Pinpoint the cell where the given text exists, returning its [X, Y] midpoint coordinate. 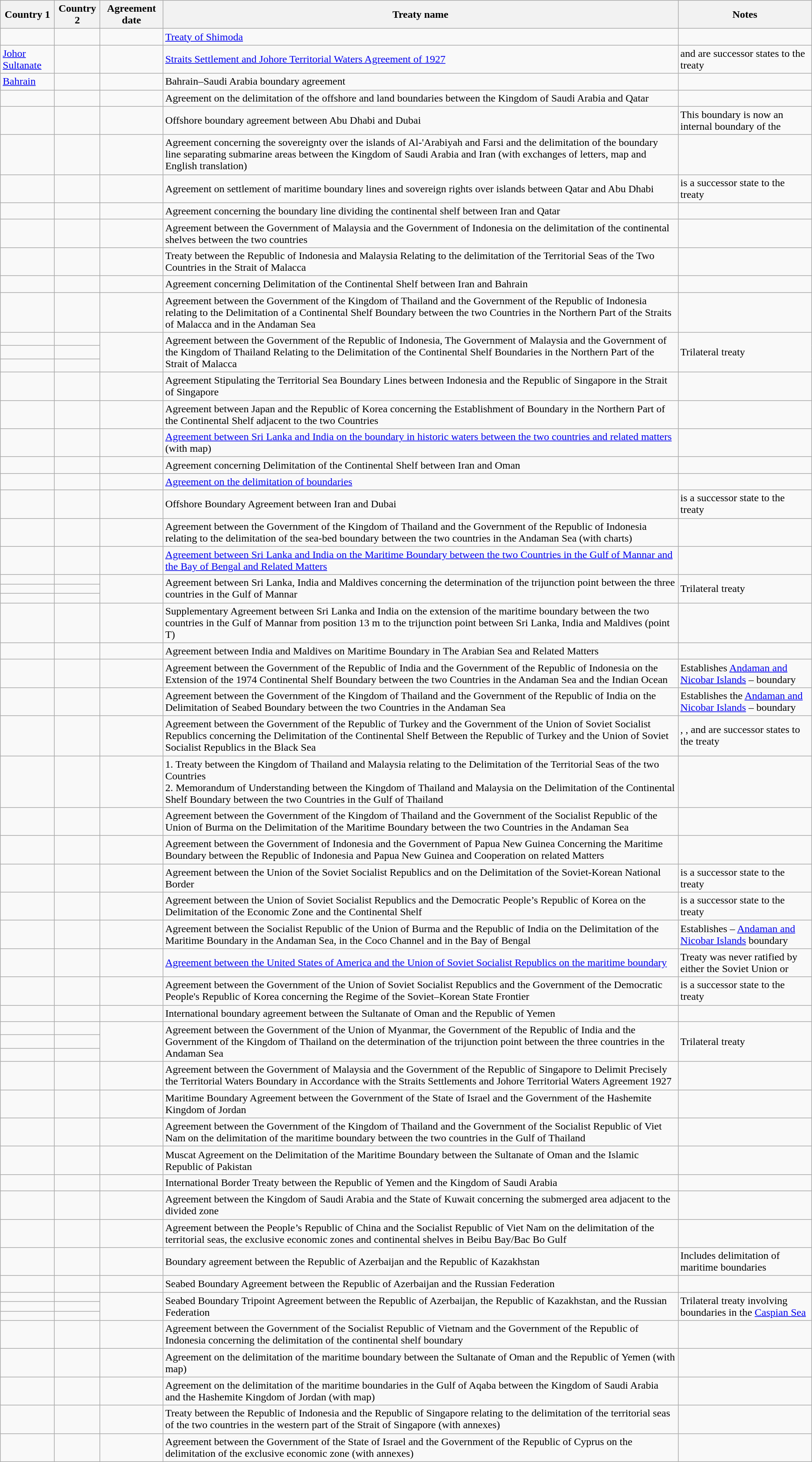
Seabed Boundary Tripoint Agreement between the Republic of Azerbaijan, the Republic of Kazakhstan, and the Russian Federation [420, 1306]
Agreement on the delimitation of boundaries [420, 482]
Maritime Boundary Agreement between the Government of the State of Israel and the Government of the Hashemite Kingdom of Jordan [420, 1104]
Establishes – Andaman and Nicobar Islands boundary [745, 935]
Straits Settlement and Johore Territorial Waters Agreement of 1927 [420, 59]
Agreement date [132, 15]
This boundary is now an internal boundary of the [745, 121]
Bahrain–Saudi Arabia boundary agreement [420, 82]
Boundary agreement between the Republic of Azerbaijan and the Republic of Kazakhstan [420, 1262]
Agreement between the Union of the Soviet Socialist Republics and on the Delimitation of the Soviet-Korean National Border [420, 878]
Establishes the Andaman and Nicobar Islands – boundary [745, 701]
Agreement Stipulating the Territorial Sea Boundary Lines between Indonesia and the Republic of Singapore in the Strait of Singapore [420, 386]
Agreement concerning Delimitation of the Continental Shelf between Iran and Oman [420, 465]
International Border Treaty between the Republic of Yemen and the Kingdom of Saudi Arabia [420, 1183]
Johor Sultanate [28, 59]
Agreement concerning Delimitation of the Continental Shelf between Iran and Bahrain [420, 284]
Trilateral treaty involving boundaries in the Caspian Sea [745, 1306]
Agreement concerning the boundary line dividing the continental shelf between Iran and Qatar [420, 211]
Establishes Andaman and Nicobar Islands – boundary [745, 674]
Muscat Agreement on the Delimitation of the Maritime Boundary between the Sultanate of Oman and the Islamic Republic of Pakistan [420, 1160]
, , and are successor states to the treaty [745, 736]
Agreement between the Government of Malaysia and the Government of Indonesia on the delimitation of the continental shelves between the two countries [420, 233]
International boundary agreement between the Sultanate of Oman and the Republic of Yemen [420, 1013]
Treaty was never ratified by either the Soviet Union or [745, 963]
Bahrain [28, 82]
Offshore Boundary Agreement between Iran and Dubai [420, 504]
Offshore boundary agreement between Abu Dhabi and Dubai [420, 121]
Country 2 [77, 15]
Notes [745, 15]
Agreement between the Kingdom of Saudi Arabia and the State of Kuwait concerning the submerged area adjacent to the divided zone [420, 1205]
Treaty name [420, 15]
Agreement on the delimitation of the maritime boundary between the Sultanate of Oman and the Republic of Yemen (with map) [420, 1363]
Agreement between the United States of America and the Union of Soviet Socialist Republics on the maritime boundary [420, 963]
Agreement on settlement of maritime boundary lines and sovereign rights over islands between Qatar and Abu Dhabi [420, 188]
Agreement on the delimitation of the offshore and land boundaries between the Kingdom of Saudi Arabia and Qatar [420, 98]
Agreement between India and Maldives on Maritime Boundary in The Arabian Sea and Related Matters [420, 651]
Agreement between Sri Lanka and India on the boundary in historic waters between the two countries and related matters (with map) [420, 443]
Includes delimitation of maritime boundaries [745, 1262]
Country 1 [28, 15]
and are successor states to the treaty [745, 59]
Treaty of Shimoda [420, 37]
Seabed Boundary Agreement between the Republic of Azerbaijan and the Russian Federation [420, 1284]
